Identify which cell holds the provided text, then report its (x, y) central coordinate. 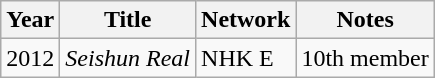
Year (30, 20)
Title (128, 20)
10th member (365, 58)
Notes (365, 20)
Network (246, 20)
NHK E (246, 58)
Seishun Real (128, 58)
2012 (30, 58)
